Search for the cell housing the specified text and yield its [x, y] center coordinate. 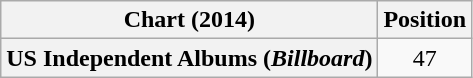
Position [425, 20]
US Independent Albums (Billboard) [190, 58]
47 [425, 58]
Chart (2014) [190, 20]
